Return (x, y) of the center of cell containing provided text 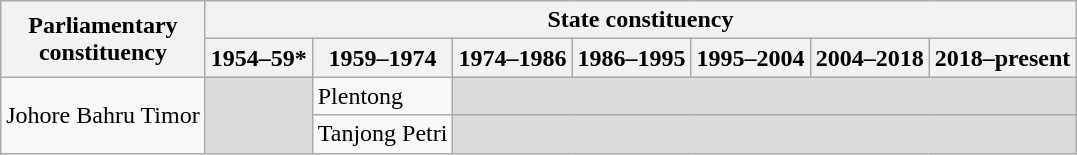
1959–1974 (382, 58)
1995–2004 (750, 58)
Johore Bahru Timor (103, 115)
1954–59* (258, 58)
Tanjong Petri (382, 134)
Plentong (382, 96)
Parliamentaryconstituency (103, 39)
2004–2018 (870, 58)
1986–1995 (632, 58)
State constituency (640, 20)
2018–present (1002, 58)
1974–1986 (512, 58)
